From the cell containing the given text, extract its center point as (X, Y) coordinate. 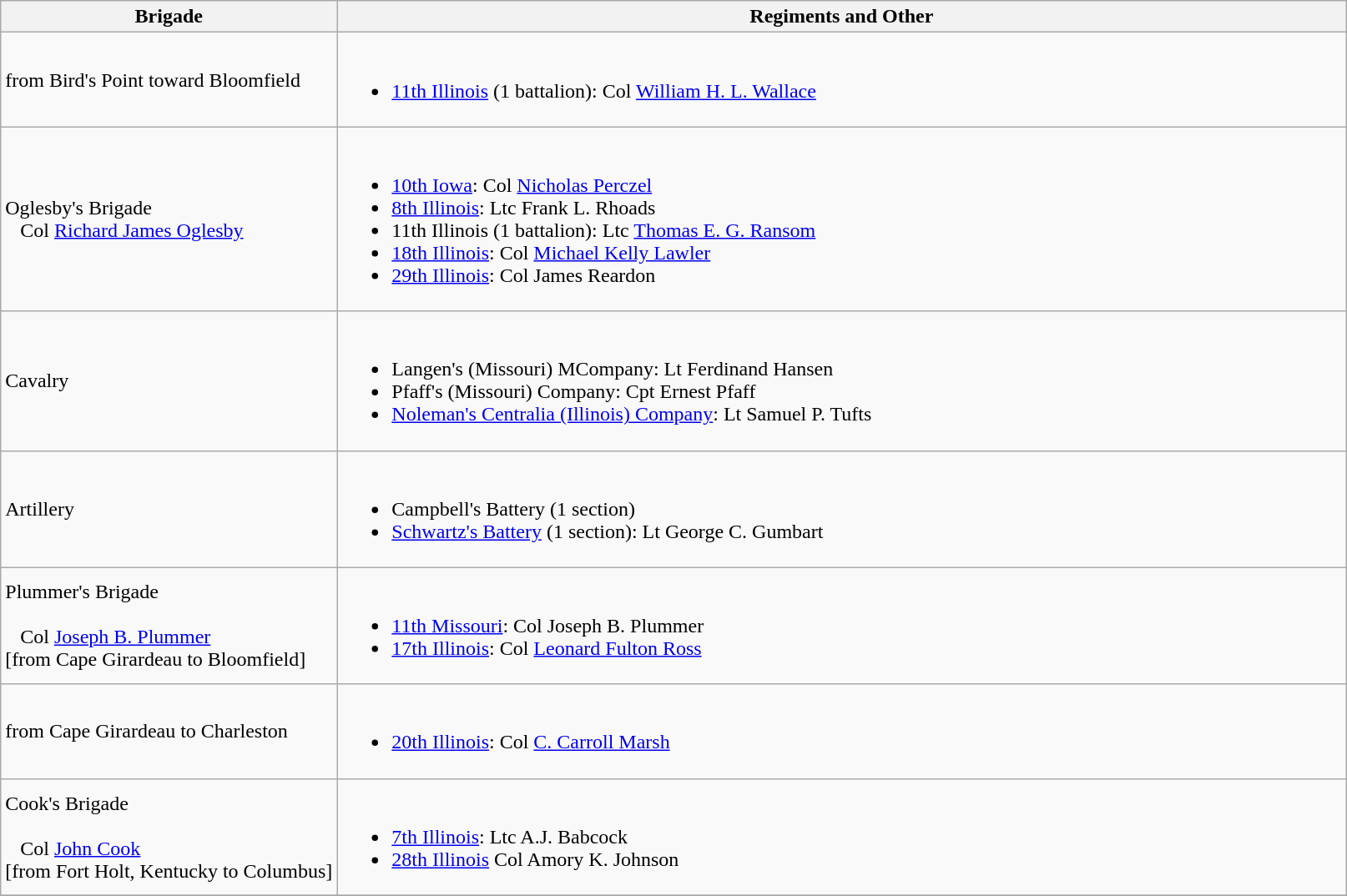
11th Missouri: Col Joseph B. Plummer17th Illinois: Col Leonard Fulton Ross (841, 626)
from Cape Girardeau to Charleston (169, 731)
Oglesby's Brigade Col Richard James Oglesby (169, 219)
Regiments and Other (841, 17)
7th Illinois: Ltc A.J. Babcock28th Illinois Col Amory K. Johnson (841, 837)
Plummer's Brigade Col Joseph B. Plummer [from Cape Girardeau to Bloomfield] (169, 626)
Cavalry (169, 380)
from Bird's Point toward Bloomfield (169, 80)
11th Illinois (1 battalion): Col William H. L. Wallace (841, 80)
20th Illinois: Col C. Carroll Marsh (841, 731)
Brigade (169, 17)
Campbell's Battery (1 section)Schwartz's Battery (1 section): Lt George C. Gumbart (841, 509)
Cook's Brigade Col John Cook [from Fort Holt, Kentucky to Columbus] (169, 837)
Artillery (169, 509)
